Identify which cell holds the provided text, then report its (X, Y) central coordinate. 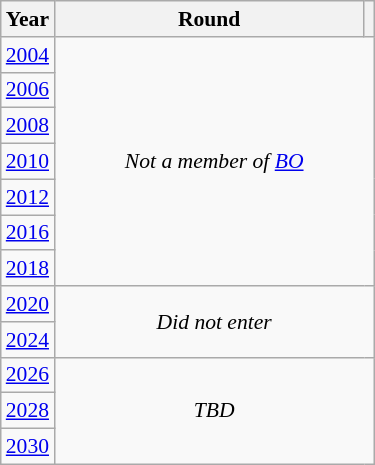
2016 (28, 233)
Round (209, 19)
2030 (28, 447)
2008 (28, 126)
Year (28, 19)
2024 (28, 340)
2018 (28, 269)
2010 (28, 162)
2026 (28, 375)
2028 (28, 411)
2006 (28, 90)
2012 (28, 197)
TBD (214, 410)
Not a member of BO (214, 162)
Did not enter (214, 322)
2020 (28, 304)
2004 (28, 55)
